Pinpoint the cell where the given text exists, returning its [x, y] midpoint coordinate. 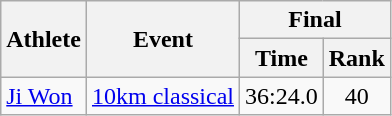
40 [356, 96]
Event [162, 39]
Athlete [44, 39]
Ji Won [44, 96]
Final [314, 20]
10km classical [162, 96]
Rank [356, 58]
36:24.0 [281, 96]
Time [281, 58]
